Pinpoint the cell where the given text exists, returning its (x, y) midpoint coordinate. 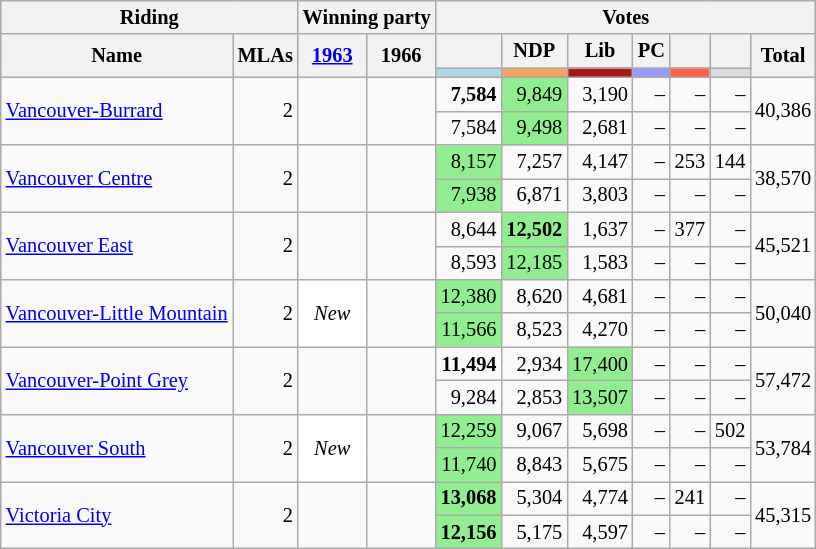
Name (117, 56)
377 (690, 229)
Lib (600, 51)
4,270 (600, 330)
11,740 (469, 465)
3,803 (600, 195)
Riding (150, 17)
8,523 (534, 330)
2,934 (534, 364)
2,681 (600, 128)
45,521 (783, 246)
Vancouver Centre (117, 178)
2,853 (534, 397)
12,156 (469, 532)
6,871 (534, 195)
Vancouver East (117, 246)
1966 (402, 56)
12,502 (534, 229)
5,675 (600, 465)
4,681 (600, 296)
8,593 (469, 263)
Winning party (367, 17)
9,849 (534, 94)
Vancouver-Little Mountain (117, 312)
Total (783, 56)
12,259 (469, 431)
4,147 (600, 162)
241 (690, 498)
8,620 (534, 296)
253 (690, 162)
45,315 (783, 514)
4,597 (600, 532)
40,386 (783, 110)
8,644 (469, 229)
38,570 (783, 178)
9,498 (534, 128)
12,380 (469, 296)
502 (730, 431)
144 (730, 162)
9,067 (534, 431)
3,190 (600, 94)
13,068 (469, 498)
Votes (626, 17)
17,400 (600, 364)
12,185 (534, 263)
Victoria City (117, 514)
5,304 (534, 498)
1,583 (600, 263)
13,507 (600, 397)
53,784 (783, 448)
PC (652, 51)
8,157 (469, 162)
1963 (332, 56)
4,774 (600, 498)
9,284 (469, 397)
5,698 (600, 431)
Vancouver-Point Grey (117, 380)
Vancouver South (117, 448)
8,843 (534, 465)
5,175 (534, 532)
57,472 (783, 380)
7,938 (469, 195)
7,257 (534, 162)
Vancouver-Burrard (117, 110)
11,494 (469, 364)
NDP (534, 51)
1,637 (600, 229)
11,566 (469, 330)
50,040 (783, 312)
MLAs (266, 56)
